Detect which cell encompasses the target text, then output its (X, Y) center coordinate. 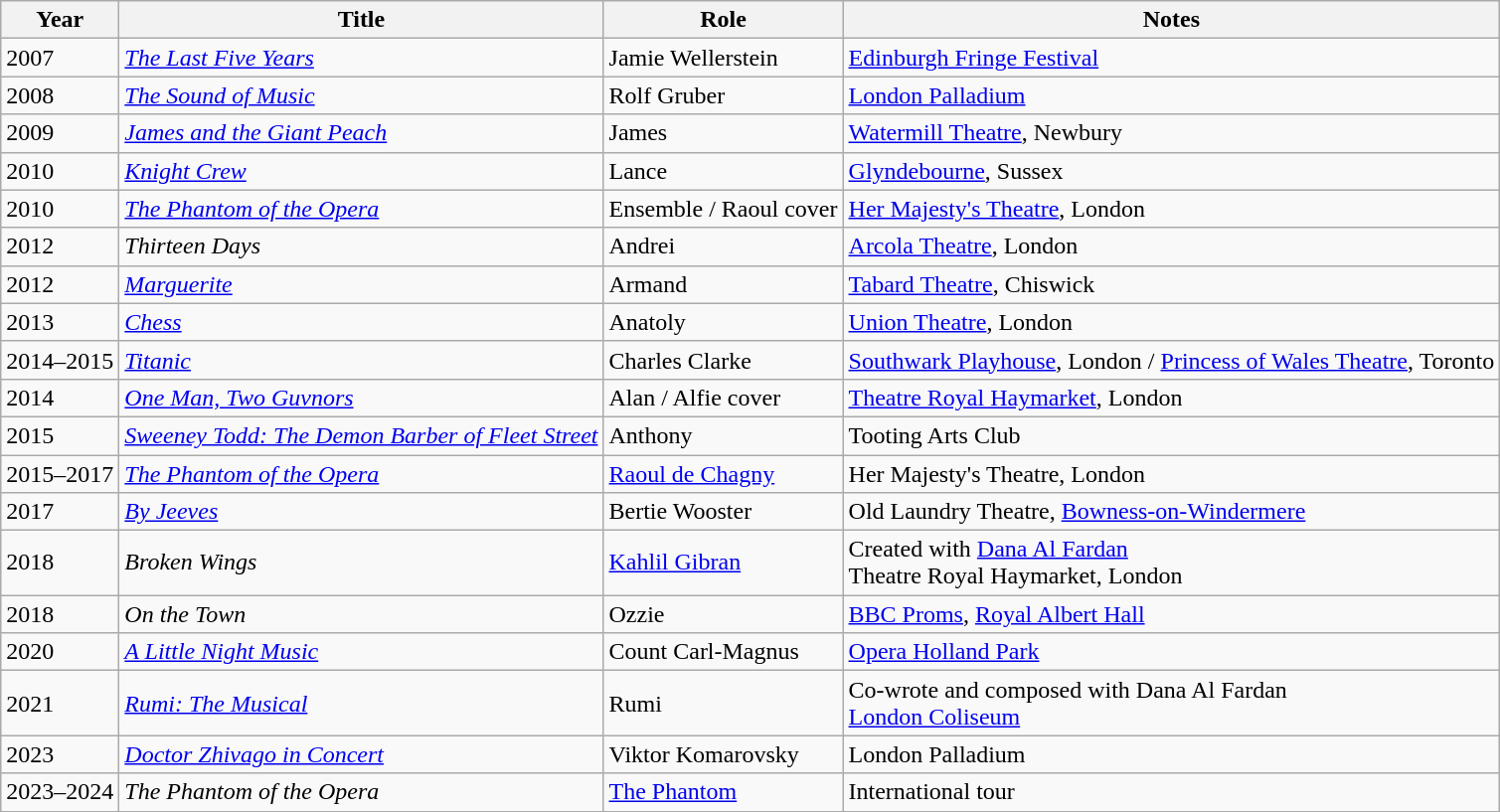
Theatre Royal Haymarket, London (1171, 398)
Old Laundry Theatre, Bowness-on-Windermere (1171, 512)
2021 (60, 704)
Tabard Theatre, Chiswick (1171, 284)
Southwark Playhouse, London / Princess of Wales Theatre, Toronto (1171, 360)
Titanic (362, 360)
Lance (724, 171)
Tooting Arts Club (1171, 435)
Doctor Zhivago in Concert (362, 754)
The Sound of Music (362, 95)
Watermill Theatre, Newbury (1171, 133)
Anatoly (724, 322)
Sweeney Todd: The Demon Barber of Fleet Street (362, 435)
The Last Five Years (362, 58)
Notes (1171, 20)
Title (362, 20)
Count Carl-Magnus (724, 652)
The Phantom (724, 792)
Opera Holland Park (1171, 652)
Rumi: The Musical (362, 704)
Rumi (724, 704)
Created with Dana Al FardanTheatre Royal Haymarket, London (1171, 563)
One Man, Two Guvnors (362, 398)
Charles Clarke (724, 360)
Jamie Wellerstein (724, 58)
Thirteen Days (362, 246)
On the Town (362, 614)
Chess (362, 322)
Glyndebourne, Sussex (1171, 171)
Co-wrote and composed with Dana Al FardanLondon Coliseum (1171, 704)
Marguerite (362, 284)
2013 (60, 322)
2014 (60, 398)
A Little Night Music (362, 652)
Kahlil Gibran (724, 563)
Year (60, 20)
Knight Crew (362, 171)
Alan / Alfie cover (724, 398)
Bertie Wooster (724, 512)
2020 (60, 652)
BBC Proms, Royal Albert Hall (1171, 614)
Arcola Theatre, London (1171, 246)
2017 (60, 512)
2023 (60, 754)
2015 (60, 435)
2015–2017 (60, 474)
Broken Wings (362, 563)
Viktor Komarovsky (724, 754)
James (724, 133)
2008 (60, 95)
Andrei (724, 246)
Union Theatre, London (1171, 322)
Raoul de Chagny (724, 474)
2009 (60, 133)
International tour (1171, 792)
Anthony (724, 435)
Rolf Gruber (724, 95)
2007 (60, 58)
Ensemble / Raoul cover (724, 209)
Armand (724, 284)
James and the Giant Peach (362, 133)
Role (724, 20)
2014–2015 (60, 360)
2023–2024 (60, 792)
Edinburgh Fringe Festival (1171, 58)
By Jeeves (362, 512)
Ozzie (724, 614)
